Locate the cell with the specified text and output its (X, Y) center coordinate. 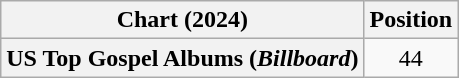
Chart (2024) (182, 20)
Position (411, 20)
44 (411, 58)
US Top Gospel Albums (Billboard) (182, 58)
